Output the [x, y] coordinate of the center of the cell containing the given text.  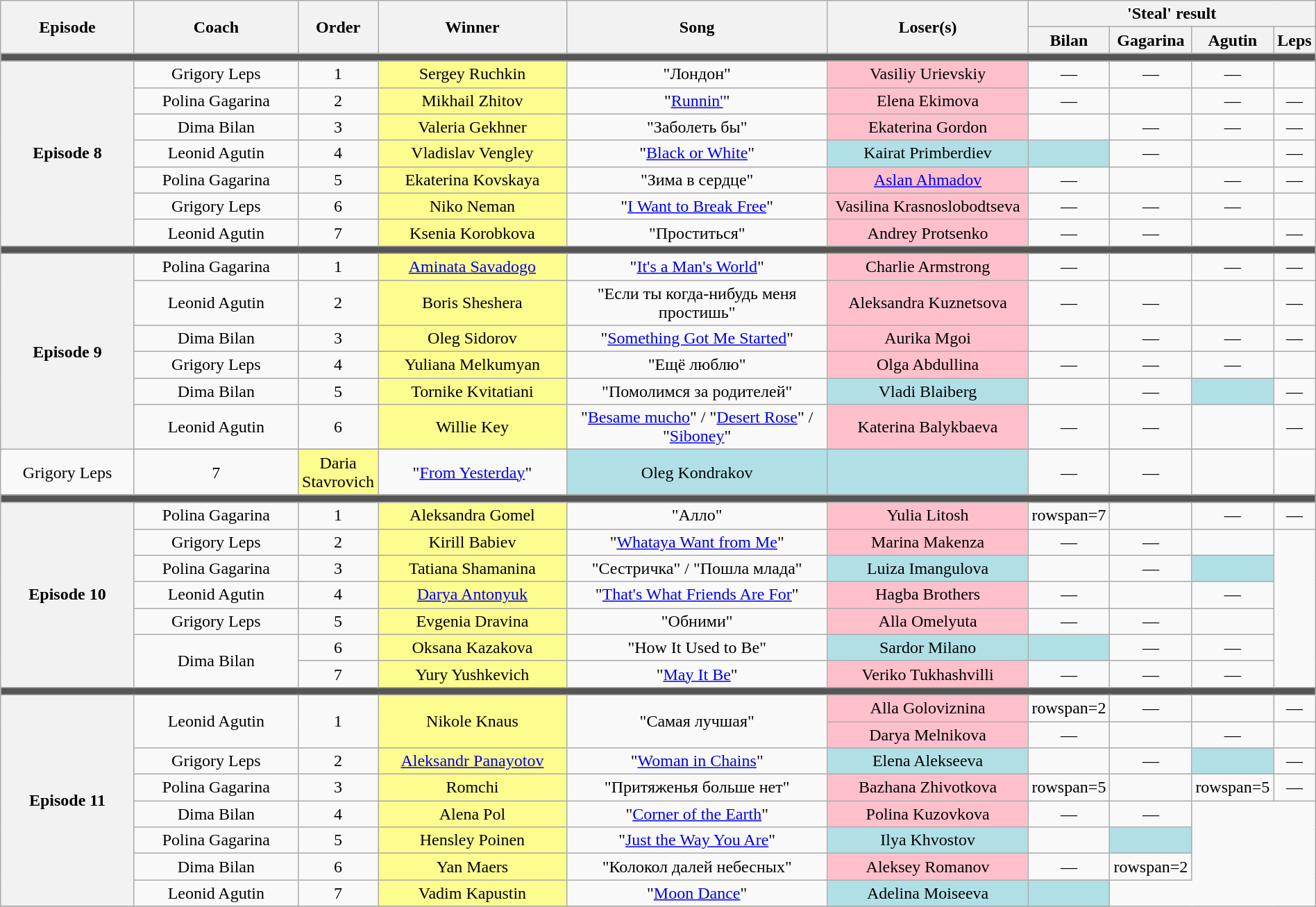
Coach [216, 27]
"Алло" [697, 516]
Darya Melnikova [927, 735]
Aurika Mgoi [927, 339]
Daria Stavrovich [339, 472]
Ksenia Korobkova [473, 232]
Tornike Kvitatiani [473, 391]
"Проститься" [697, 232]
Aslan Ahmadov [927, 180]
"Притяженья больше нет" [697, 788]
"Woman in Chains" [697, 761]
Veriko Tukhashvilli [927, 674]
Aleksandra Kuznetsova [927, 303]
"How It Used to Be" [697, 647]
Andrey Protsenko [927, 232]
Romchi [473, 788]
Hagba Brothers [927, 595]
"Сестричка" / "Пошла млада" [697, 568]
Kirill Babiev [473, 542]
Episode 9 [67, 351]
Vasiliy Urievskiy [927, 74]
Episode 10 [67, 595]
"Runnin'" [697, 101]
Episode 11 [67, 800]
Charlie Armstrong [927, 266]
Yan Maers [473, 867]
Evgenia Dravina [473, 621]
"May It Be" [697, 674]
"It's a Man's World" [697, 266]
Loser(s) [927, 27]
Polina Kuzovkova [927, 814]
Kairat Primberdiev [927, 153]
Olga Abdullina [927, 365]
Bazhana Zhivotkova [927, 788]
"Если ты когда-нибудь меня простишь" [697, 303]
"Зима в сердце" [697, 180]
Song [697, 27]
Marina Makenza [927, 542]
Episode [67, 27]
"Moon Dance" [697, 893]
"Whataya Want from Me" [697, 542]
Mikhail Zhitov [473, 101]
Hensley Poinen [473, 840]
Order [339, 27]
Aminata Savadogo [473, 266]
Elena Ekimova [927, 101]
Oleg Kondrakov [697, 472]
Ekaterina Gordon [927, 127]
"Ещё люблю" [697, 365]
"Обними" [697, 621]
Katerina Balykbaeva [927, 427]
"Besame mucho" / "Desert Rose" / "Siboney" [697, 427]
"Corner of the Earth" [697, 814]
'Steal' result [1172, 14]
Yuliana Melkumyan [473, 365]
Adelina Moiseeva [927, 893]
Vasilina Krasnoslobodtseva [927, 206]
Ilya Khvostov [927, 840]
rowspan=7 [1069, 516]
Vladi Blaiberg [927, 391]
"Самая лучшая" [697, 721]
Sardor Milano [927, 647]
"Колокол далей небесных" [697, 867]
Gagarina [1151, 40]
Vladislav Vengley [473, 153]
Tatiana Shamanina [473, 568]
Darya Antonyuk [473, 595]
Boris Sheshera [473, 303]
Agutin [1233, 40]
Aleksey Romanov [927, 867]
Yulia Litosh [927, 516]
Niko Neman [473, 206]
Valeria Gekhner [473, 127]
"Black or White" [697, 153]
"I Want to Break Free" [697, 206]
"Помолимся за родителей" [697, 391]
Oleg Sidorov [473, 339]
Alla Omelyuta [927, 621]
Winner [473, 27]
Willie Key [473, 427]
Oksana Kazakova [473, 647]
Leps [1294, 40]
Ekaterina Kovskaya [473, 180]
"That's What Friends Are For" [697, 595]
"From Yesterday" [473, 472]
Aleksandra Gomel [473, 516]
Nikole Knaus [473, 721]
Elena Alekseeva [927, 761]
"Заболеть бы" [697, 127]
"Something Got Me Started" [697, 339]
Alla Goloviznina [927, 708]
"Just the Way You Are" [697, 840]
Luiza Imangulova [927, 568]
Aleksandr Panayotov [473, 761]
Vadim Kapustin [473, 893]
Episode 8 [67, 153]
Alena Pol [473, 814]
Bilan [1069, 40]
Sergey Ruchkin [473, 74]
Yury Yushkevich [473, 674]
"Лондон" [697, 74]
